Provide the (X, Y) coordinate of the cell's center where the given text is located.  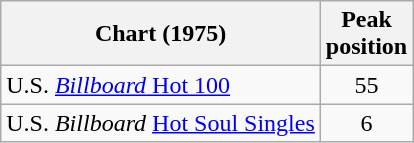
Peakposition (366, 34)
6 (366, 123)
55 (366, 85)
U.S. Billboard Hot Soul Singles (161, 123)
Chart (1975) (161, 34)
U.S. Billboard Hot 100 (161, 85)
